Detect which cell encompasses the target text, then output its [x, y] center coordinate. 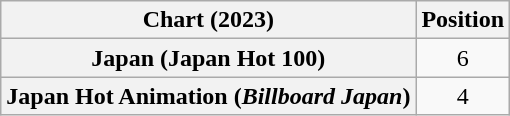
Position [463, 20]
Japan (Japan Hot 100) [208, 58]
Chart (2023) [208, 20]
4 [463, 96]
6 [463, 58]
Japan Hot Animation (Billboard Japan) [208, 96]
